Pinpoint the cell where the given text exists, returning its [X, Y] midpoint coordinate. 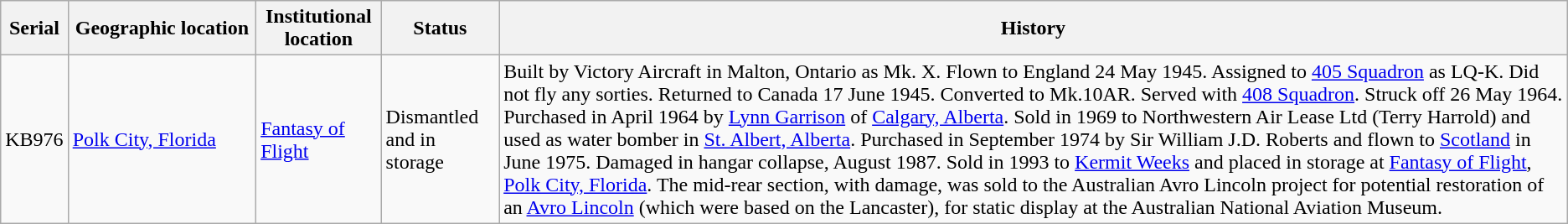
Polk City, Florida [162, 139]
Serial [34, 29]
KB976 [34, 139]
Status [441, 29]
Fantasy of Flight [318, 139]
Geographic location [162, 29]
Institutional location [318, 29]
Dismantled and in storage [441, 139]
History [1034, 29]
